Find where the given text appears and provide that cell's center as [x, y] coordinate. 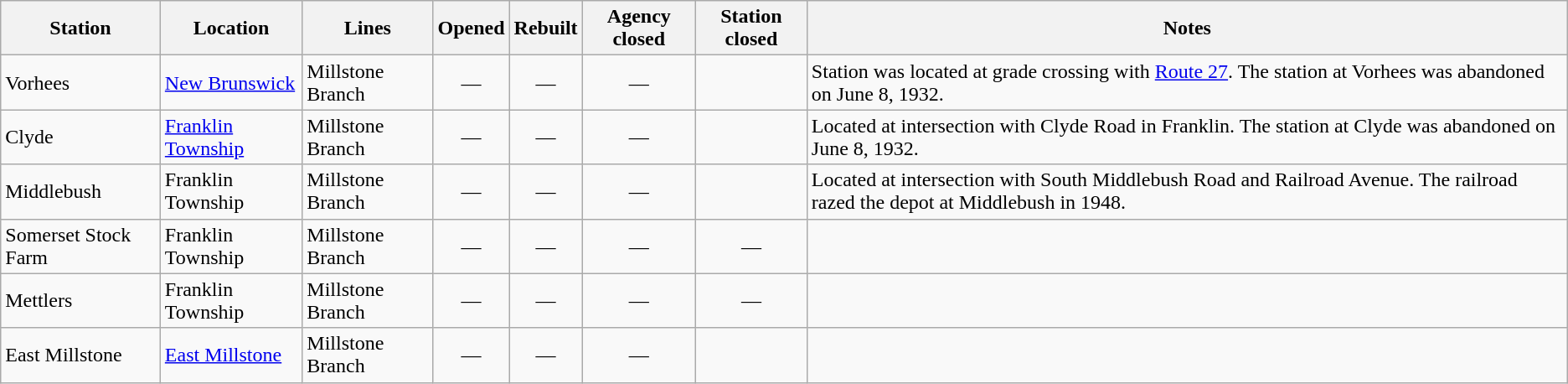
Opened [471, 29]
Rebuilt [546, 29]
Located at intersection with Clyde Road in Franklin. The station at Clyde was abandoned on June 8, 1932. [1187, 138]
Agency closed [638, 29]
Mettlers [80, 300]
Located at intersection with South Middlebush Road and Railroad Avenue. The railroad razed the depot at Middlebush in 1948. [1187, 191]
Lines [368, 29]
Clyde [80, 138]
Somerset Stock Farm [80, 246]
Middlebush [80, 191]
Station [80, 29]
Station closed [752, 29]
New Brunswick [231, 82]
Station was located at grade crossing with Route 27. The station at Vorhees was abandoned on June 8, 1932. [1187, 82]
Location [231, 29]
Vorhees [80, 82]
Notes [1187, 29]
